Capture the cell that displays the provided text and extract its [X, Y] central coordinate. 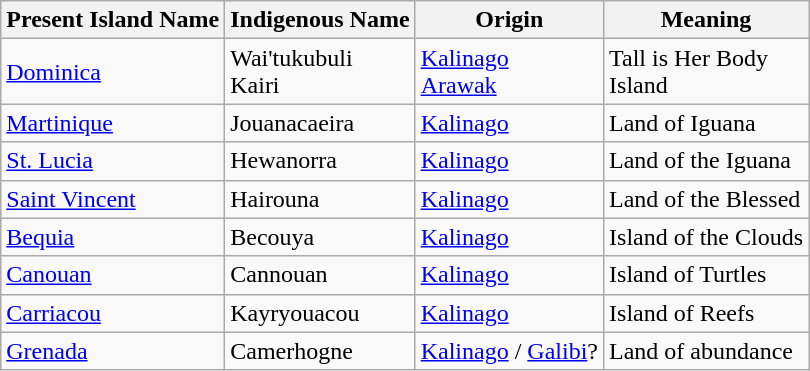
Carriacou [113, 313]
Saint Vincent [113, 199]
Island of Reefs [706, 313]
Land of the Blessed [706, 199]
Hewanorra [320, 161]
KalinagoArawak [509, 72]
Camerhogne [320, 351]
Land of Iguana [706, 123]
Land of abundance [706, 351]
Present Island Name [113, 20]
Land of the Iguana [706, 161]
Dominica [113, 72]
Wai'tukubuliKairi [320, 72]
Meaning [706, 20]
Grenada [113, 351]
Island of Turtles [706, 275]
Origin [509, 20]
Kayryouacou [320, 313]
Indigenous Name [320, 20]
Hairouna [320, 199]
Martinique [113, 123]
Becouya [320, 237]
Island of the Clouds [706, 237]
Tall is Her BodyIsland [706, 72]
Cannouan [320, 275]
Bequia [113, 237]
St. Lucia [113, 161]
Canouan [113, 275]
Kalinago / Galibi? [509, 351]
Jouanacaeira [320, 123]
